Detect which cell encompasses the target text, then output its [x, y] center coordinate. 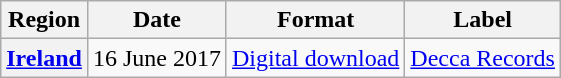
Label [483, 20]
Format [315, 20]
Region [44, 20]
Date [156, 20]
Decca Records [483, 58]
16 June 2017 [156, 58]
Digital download [315, 58]
Ireland [44, 58]
